From the cell containing the given text, extract its center point as (x, y) coordinate. 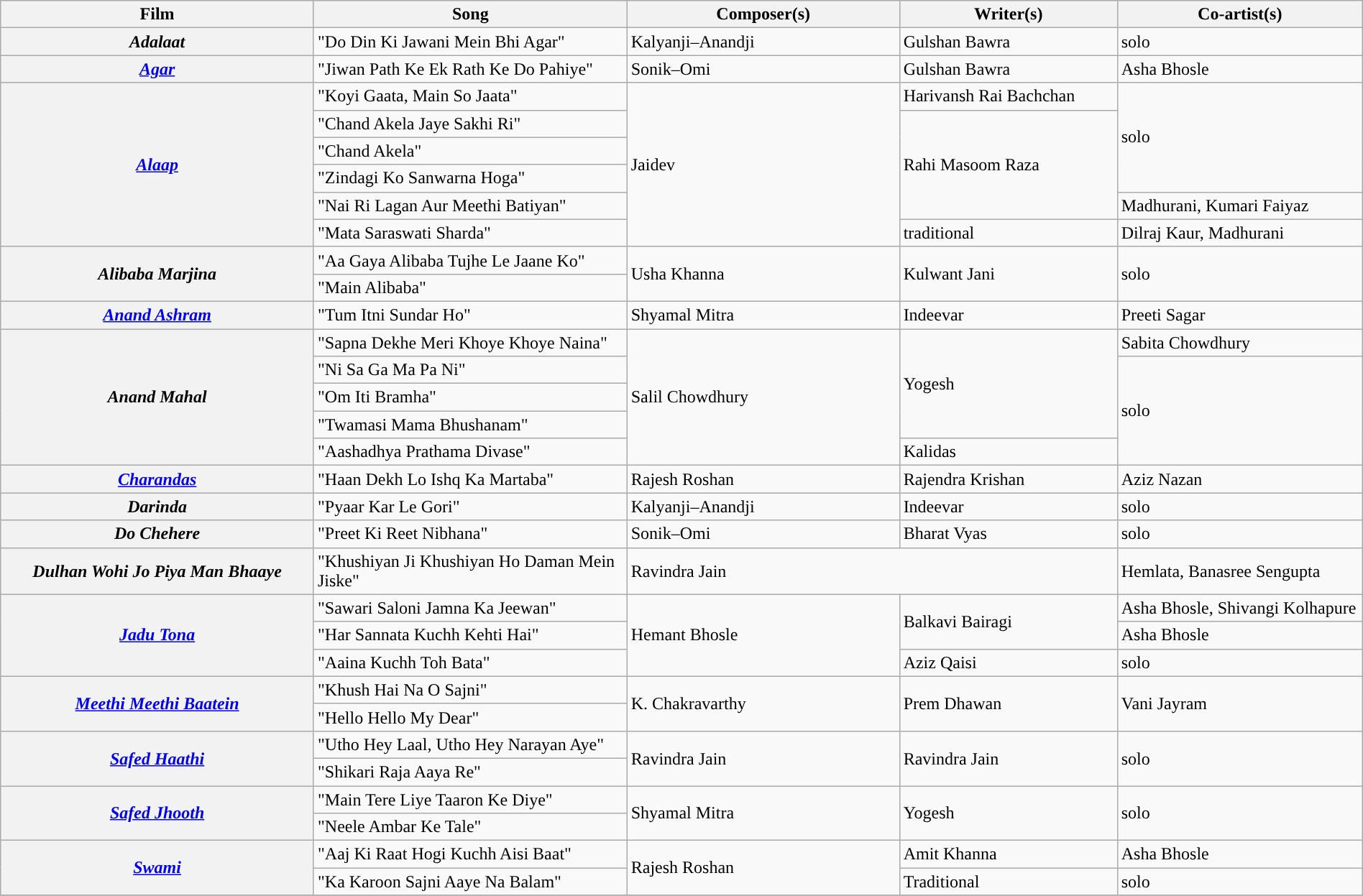
"Nai Ri Lagan Aur Meethi Batiyan" (470, 205)
"Pyaar Kar Le Gori" (470, 507)
Anand Mahal (157, 397)
"Shikari Raja Aaya Re" (470, 772)
Aziz Qaisi (1008, 662)
Composer(s) (763, 14)
Writer(s) (1008, 14)
Asha Bhosle, Shivangi Kolhapure (1239, 608)
Dilraj Kaur, Madhurani (1239, 233)
Bharat Vyas (1008, 534)
Balkavi Bairagi (1008, 622)
Jadu Tona (157, 635)
Swami (157, 868)
"Ni Sa Ga Ma Pa Ni" (470, 370)
Charandas (157, 479)
Co-artist(s) (1239, 14)
"Utho Hey Laal, Utho Hey Narayan Aye" (470, 744)
"Aa Gaya Alibaba Tujhe Le Jaane Ko" (470, 260)
Rahi Masoom Raza (1008, 165)
Alibaba Marjina (157, 274)
"Om Iti Bramha" (470, 397)
"Sawari Saloni Jamna Ka Jeewan" (470, 608)
"Haan Dekh Lo Ishq Ka Martaba" (470, 479)
"Neele Ambar Ke Tale" (470, 827)
"Preet Ki Reet Nibhana" (470, 534)
"Aashadhya Prathama Divase" (470, 452)
"Khushiyan Ji Khushiyan Ho Daman Mein Jiske" (470, 571)
"Koyi Gaata, Main So Jaata" (470, 96)
Aziz Nazan (1239, 479)
"Zindagi Ko Sanwarna Hoga" (470, 178)
Agar (157, 69)
"Hello Hello My Dear" (470, 717)
Usha Khanna (763, 274)
Adalaat (157, 42)
"Main Tere Liye Taaron Ke Diye" (470, 800)
Safed Haathi (157, 758)
"Chand Akela" (470, 151)
Jaidev (763, 165)
"Mata Saraswati Sharda" (470, 233)
Song (470, 14)
Traditional (1008, 882)
Preeti Sagar (1239, 315)
Kalidas (1008, 452)
"Tum Itni Sundar Ho" (470, 315)
Kulwant Jani (1008, 274)
"Twamasi Mama Bhushanam" (470, 425)
Do Chehere (157, 534)
Safed Jhooth (157, 813)
Amit Khanna (1008, 854)
Madhurani, Kumari Faiyaz (1239, 205)
Prem Dhawan (1008, 703)
"Aaina Kuchh Toh Bata" (470, 662)
"Har Sannata Kuchh Kehti Hai" (470, 635)
Film (157, 14)
"Aaj Ki Raat Hogi Kuchh Aisi Baat" (470, 854)
"Ka Karoon Sajni Aaye Na Balam" (470, 882)
Alaap (157, 165)
Sabita Chowdhury (1239, 343)
"Do Din Ki Jawani Mein Bhi Agar" (470, 42)
Vani Jayram (1239, 703)
Dulhan Wohi Jo Piya Man Bhaaye (157, 571)
traditional (1008, 233)
"Sapna Dekhe Meri Khoye Khoye Naina" (470, 343)
Hemlata, Banasree Sengupta (1239, 571)
K. Chakravarthy (763, 703)
Rajendra Krishan (1008, 479)
Anand Ashram (157, 315)
Salil Chowdhury (763, 397)
"Chand Akela Jaye Sakhi Ri" (470, 124)
Meethi Meethi Baatein (157, 703)
Harivansh Rai Bachchan (1008, 96)
Hemant Bhosle (763, 635)
"Khush Hai Na O Sajni" (470, 690)
"Main Alibaba" (470, 287)
"Jiwan Path Ke Ek Rath Ke Do Pahiye" (470, 69)
Darinda (157, 507)
